For the text-containing cell, return its midpoint in [x, y] coordinate format. 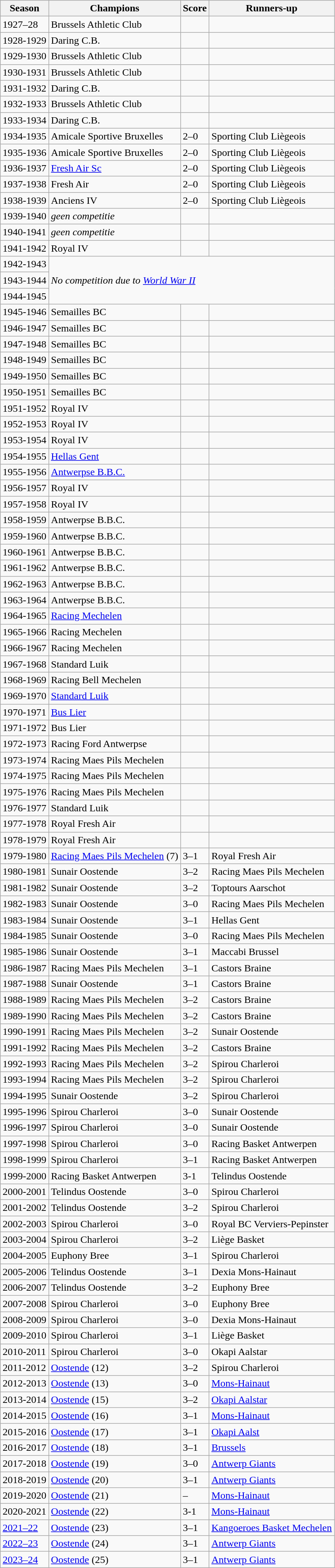
1940-1941 [24, 232]
1960-1961 [24, 552]
2023–24 [24, 1560]
Oostende (25) [115, 1560]
1959-1960 [24, 536]
2018-2019 [24, 1479]
2007-2008 [24, 1304]
1978-1979 [24, 840]
Champions [115, 8]
1990-1991 [24, 1032]
Oostende (18) [115, 1447]
1927–28 [24, 24]
1989-1990 [24, 1016]
2022–23 [24, 1544]
2002-2003 [24, 1224]
1983-1984 [24, 920]
2017-2018 [24, 1463]
1928-1929 [24, 40]
1956-1957 [24, 488]
2008-2009 [24, 1320]
2009-2010 [24, 1336]
1970-1971 [24, 712]
Fresh Air Sc [115, 168]
Brussels [272, 1447]
2006-2007 [24, 1288]
1994-1995 [24, 1096]
1957-1958 [24, 504]
Anciens IV [115, 200]
1941-1942 [24, 248]
Oostende (21) [115, 1496]
1998-1999 [24, 1160]
2001-2002 [24, 1208]
1977-1978 [24, 824]
2013-2014 [24, 1400]
1942-1943 [24, 264]
1980-1981 [24, 872]
2016-2017 [24, 1447]
2010-2011 [24, 1352]
1961-1962 [24, 568]
2004-2005 [24, 1256]
1962-1963 [24, 584]
Fresh Air [115, 184]
1945-1946 [24, 312]
Oostende (12) [115, 1368]
Kangoeroes Basket Mechelen [272, 1528]
1958-1959 [24, 520]
Oostende (22) [115, 1512]
No competition due to World War II [192, 280]
2003-2004 [24, 1240]
Oostende (15) [115, 1400]
Maccabi Brussel [272, 952]
1963-1964 [24, 600]
1997-1998 [24, 1144]
1988-1989 [24, 1000]
1972-1973 [24, 744]
1933-1934 [24, 120]
1950-1951 [24, 392]
Oostende (17) [115, 1431]
1952-1953 [24, 424]
Runners-up [272, 8]
1986-1987 [24, 968]
1976-1977 [24, 808]
1937-1938 [24, 184]
1929-1930 [24, 56]
1951-1952 [24, 408]
2000-2001 [24, 1192]
1930-1931 [24, 72]
1953-1954 [24, 440]
1999-2000 [24, 1176]
Season [24, 8]
Score [195, 8]
1995-1996 [24, 1112]
Oostende (24) [115, 1544]
Oostende (19) [115, 1463]
2021–22 [24, 1528]
1938-1939 [24, 200]
1973-1974 [24, 760]
1946-1947 [24, 328]
Oostende (13) [115, 1384]
1991-1992 [24, 1048]
2019-2020 [24, 1496]
1936-1937 [24, 168]
1969-1970 [24, 696]
Oostende (23) [115, 1528]
1967-1968 [24, 664]
1932-1933 [24, 104]
1979-1980 [24, 856]
1975-1976 [24, 792]
1944-1945 [24, 296]
Racing Bell Mechelen [115, 680]
1948-1949 [24, 360]
Oostende (20) [115, 1479]
2011-2012 [24, 1368]
1981-1982 [24, 888]
1935-1936 [24, 152]
1943-1944 [24, 280]
1992-1993 [24, 1064]
1949-1950 [24, 376]
1971-1972 [24, 728]
1947-1948 [24, 344]
1968-1969 [24, 680]
1984-1985 [24, 936]
2014-2015 [24, 1415]
1987-1988 [24, 984]
Toptours Aarschot [272, 888]
2015-2016 [24, 1431]
Racing Ford Antwerpse [115, 744]
1966-1967 [24, 648]
1954-1955 [24, 456]
1974-1975 [24, 776]
Oostende (16) [115, 1415]
Racing Maes Pils Mechelen (7) [115, 856]
1939-1940 [24, 216]
1982-1983 [24, 904]
1965-1966 [24, 632]
2020-2021 [24, 1512]
1964-1965 [24, 616]
2012-2013 [24, 1384]
1955-1956 [24, 472]
1934-1935 [24, 136]
2005-2006 [24, 1272]
1931-1932 [24, 88]
1996-1997 [24, 1128]
1985-1986 [24, 952]
– [195, 1496]
Royal BC Verviers-Pepinster [272, 1224]
1993-1994 [24, 1080]
Okapi Aalst [272, 1431]
